From the cell containing the given text, extract its center point as [X, Y] coordinate. 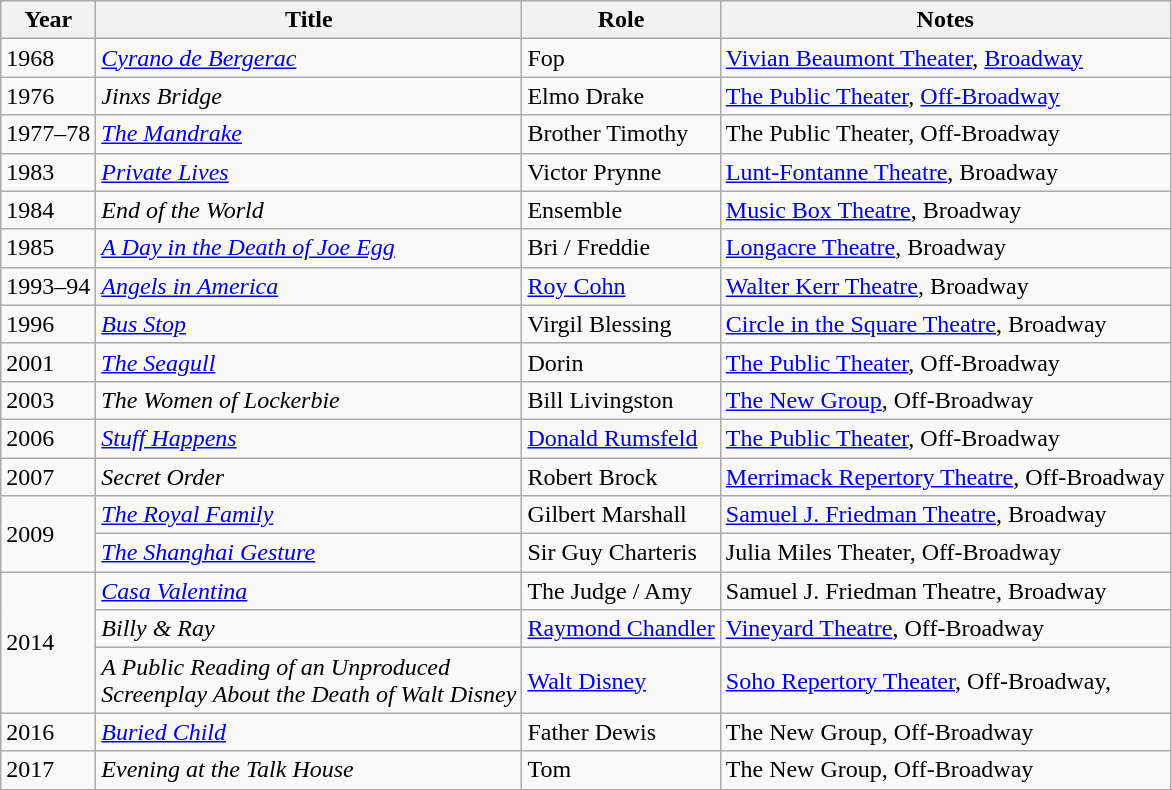
Secret Order [309, 477]
Vivian Beaumont Theater, Broadway [945, 58]
Fop [621, 58]
The Judge / Amy [621, 591]
The Women of Lockerbie [309, 400]
2006 [48, 438]
Buried Child [309, 732]
2014 [48, 642]
Father Dewis [621, 732]
Donald Rumsfeld [621, 438]
1968 [48, 58]
Jinxs Bridge [309, 96]
Tom [621, 770]
Longacre Theatre, Broadway [945, 248]
Cyrano de Bergerac [309, 58]
Title [309, 20]
Stuff Happens [309, 438]
Victor Prynne [621, 172]
2017 [48, 770]
1976 [48, 96]
A Day in the Death of Joe Egg [309, 248]
2007 [48, 477]
Elmo Drake [621, 96]
The Seagull [309, 362]
Brother Timothy [621, 134]
2003 [48, 400]
Evening at the Talk House [309, 770]
Vineyard Theatre, Off-Broadway [945, 629]
1977–78 [48, 134]
2009 [48, 534]
A Public Reading of an Unproduced Screenplay About the Death of Walt Disney [309, 680]
Walt Disney [621, 680]
Dorin [621, 362]
Private Lives [309, 172]
Merrimack Repertory Theatre, Off-Broadway [945, 477]
The Royal Family [309, 515]
The Mandrake [309, 134]
Walter Kerr Theatre, Broadway [945, 286]
Notes [945, 20]
1993–94 [48, 286]
Role [621, 20]
End of the World [309, 210]
Bus Stop [309, 324]
Circle in the Square Theatre, Broadway [945, 324]
Raymond Chandler [621, 629]
Lunt-Fontanne Theatre, Broadway [945, 172]
1983 [48, 172]
Soho Repertory Theater, Off-Broadway, [945, 680]
Billy & Ray [309, 629]
The Shanghai Gesture [309, 553]
Sir Guy Charteris [621, 553]
Gilbert Marshall [621, 515]
1985 [48, 248]
Casa Valentina [309, 591]
1984 [48, 210]
Robert Brock [621, 477]
Ensemble [621, 210]
Year [48, 20]
Music Box Theatre, Broadway [945, 210]
Angels in America [309, 286]
Bri / Freddie [621, 248]
Julia Miles Theater, Off-Broadway [945, 553]
1996 [48, 324]
Virgil Blessing [621, 324]
2001 [48, 362]
Bill Livingston [621, 400]
2016 [48, 732]
Roy Cohn [621, 286]
